Extract the [X, Y] coordinate from the center of the cell holding the provided text.  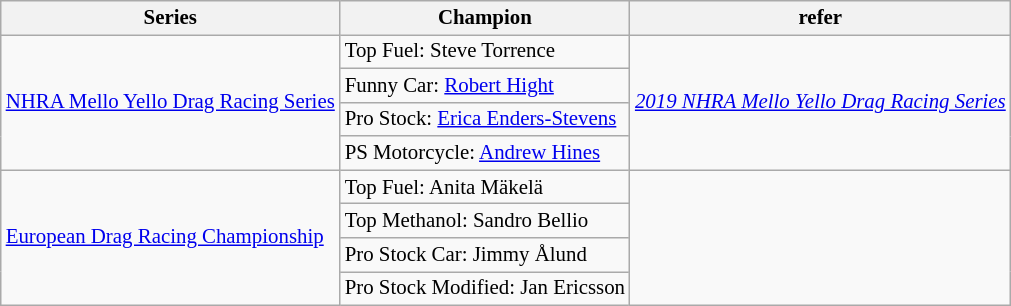
PS Motorcycle: Andrew Hines [485, 153]
refer [820, 18]
European Drag Racing Championship [170, 238]
Funny Car: Robert Hight [485, 85]
NHRA Mello Yello Drag Racing Series [170, 102]
Top Methanol: Sandro Bellio [485, 221]
Pro Stock Modified: Jan Ericsson [485, 288]
Pro Stock Car: Jimmy Ålund [485, 255]
Champion [485, 18]
Series [170, 18]
Pro Stock: Erica Enders-Stevens [485, 119]
Top Fuel: Anita Mäkelä [485, 187]
Top Fuel: Steve Torrence [485, 51]
2019 NHRA Mello Yello Drag Racing Series [820, 102]
